Return the (x, y) coordinate for the center point of the cell that contains the specified text.  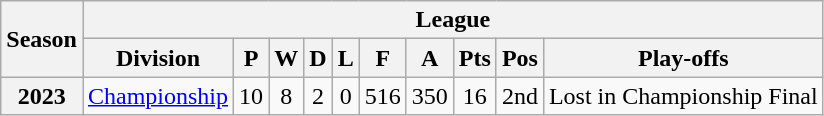
L (346, 58)
16 (474, 96)
W (286, 58)
350 (430, 96)
D (318, 58)
8 (286, 96)
Lost in Championship Final (683, 96)
Championship (158, 96)
516 (382, 96)
Season (42, 39)
A (430, 58)
Pts (474, 58)
P (252, 58)
F (382, 58)
Pos (520, 58)
Play-offs (683, 58)
2023 (42, 96)
League (452, 20)
10 (252, 96)
2nd (520, 96)
Division (158, 58)
0 (346, 96)
2 (318, 96)
